Return [x, y] of the center of cell containing provided text 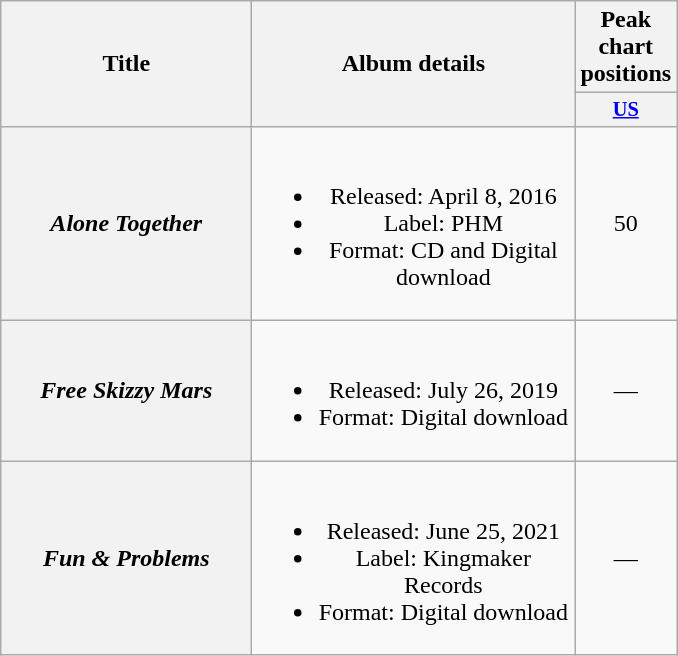
US [626, 110]
Peak chart positions [626, 47]
Album details [414, 64]
Fun & Problems [126, 558]
50 [626, 223]
Released: June 25, 2021Label: Kingmaker RecordsFormat: Digital download [414, 558]
Released: April 8, 2016Label: PHMFormat: CD and Digital download [414, 223]
Free Skizzy Mars [126, 391]
Title [126, 64]
Alone Together [126, 223]
Released: July 26, 2019Format: Digital download [414, 391]
